Identify which cell holds the provided text, then report its [x, y] central coordinate. 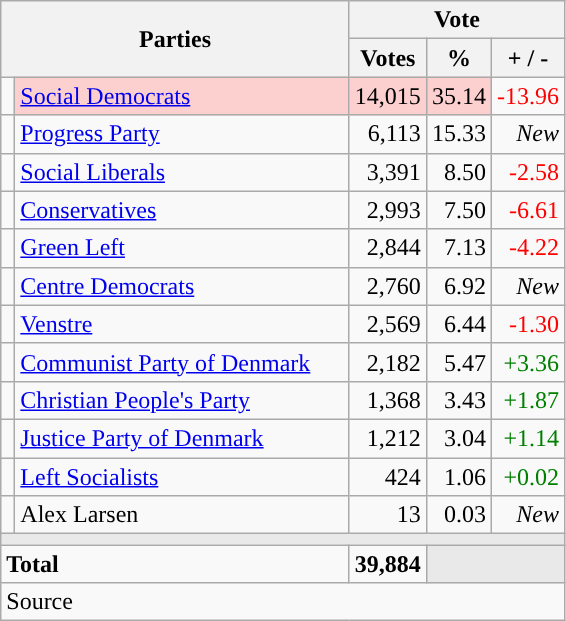
3,391 [388, 172]
+1.14 [528, 438]
3.43 [458, 400]
-1.30 [528, 324]
2,760 [388, 286]
+1.87 [528, 400]
8.50 [458, 172]
Parties [176, 39]
6,113 [388, 134]
3.04 [458, 438]
39,884 [388, 564]
2,844 [388, 248]
% [458, 58]
Progress Party [182, 134]
1,368 [388, 400]
Vote [456, 20]
Green Left [182, 248]
-2.58 [528, 172]
-6.61 [528, 210]
6.44 [458, 324]
0.03 [458, 515]
15.33 [458, 134]
Conservatives [182, 210]
14,015 [388, 96]
+0.02 [528, 477]
6.92 [458, 286]
Source [283, 602]
2,993 [388, 210]
-4.22 [528, 248]
Votes [388, 58]
Alex Larsen [182, 515]
Justice Party of Denmark [182, 438]
Social Democrats [182, 96]
-13.96 [528, 96]
Venstre [182, 324]
Social Liberals [182, 172]
Total [176, 564]
13 [388, 515]
5.47 [458, 362]
Christian People's Party [182, 400]
7.50 [458, 210]
+ / - [528, 58]
1.06 [458, 477]
35.14 [458, 96]
2,182 [388, 362]
7.13 [458, 248]
Centre Democrats [182, 286]
2,569 [388, 324]
Communist Party of Denmark [182, 362]
+3.36 [528, 362]
1,212 [388, 438]
Left Socialists [182, 477]
424 [388, 477]
